Find where the given text appears and provide that cell's center as [x, y] coordinate. 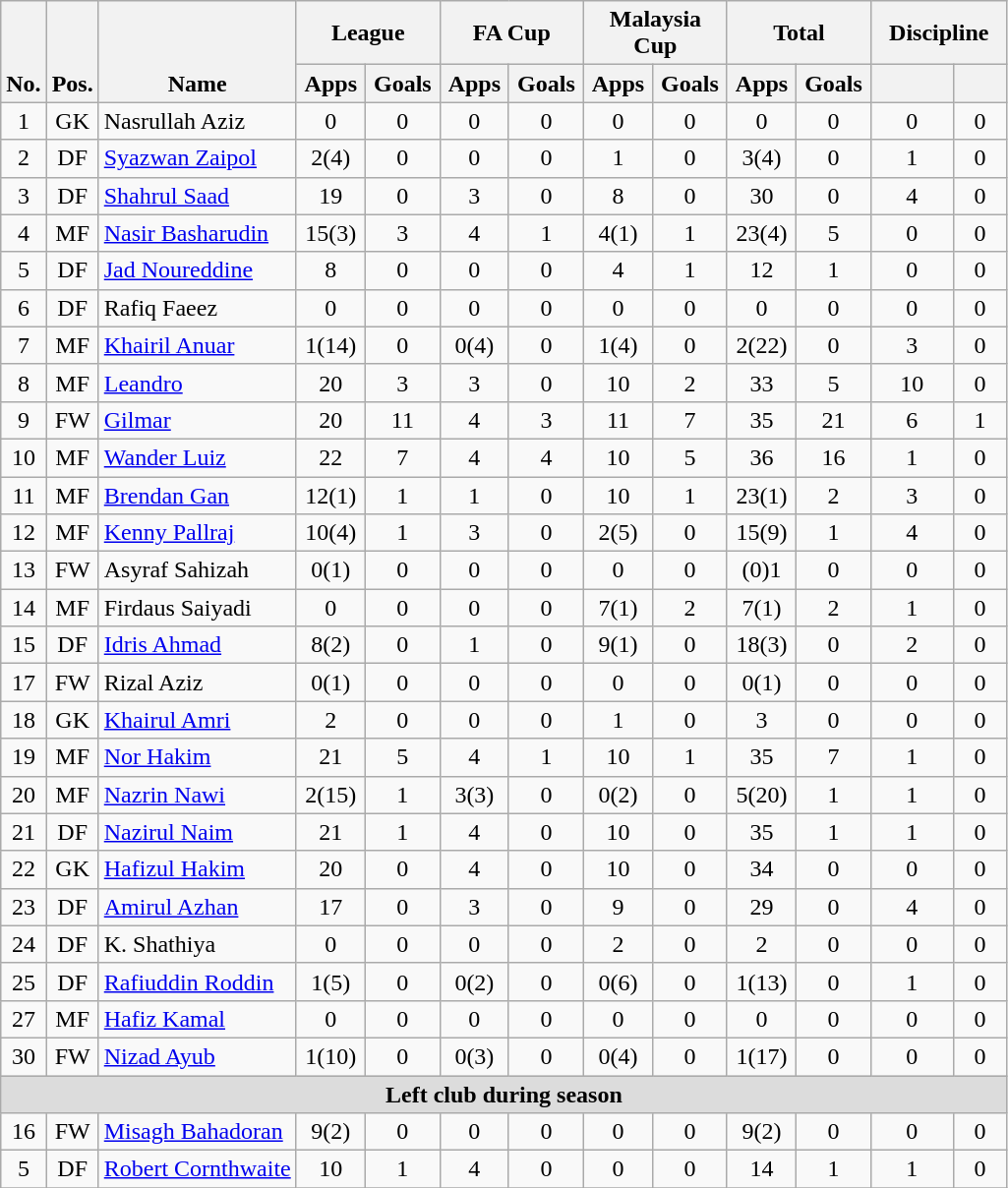
Rafiuddin Roddin [197, 981]
1(14) [330, 345]
23(1) [761, 495]
15(9) [761, 533]
Wander Luiz [197, 457]
Amirul Azhan [197, 907]
Asyraf Sahizah [197, 570]
25 [24, 981]
13 [24, 570]
Discipline [938, 33]
2(15) [330, 795]
Name [197, 51]
Shahrul Saad [197, 196]
Rafiq Faeez [197, 308]
2(22) [761, 345]
27 [24, 1019]
Hafizul Hakim [197, 869]
Gilmar [197, 420]
Firdaus Saiyadi [197, 608]
Khairul Amri [197, 720]
Kenny Pallraj [197, 533]
Nasir Basharudin [197, 233]
League [368, 33]
34 [761, 869]
Malaysia Cup [655, 33]
18(3) [761, 645]
Pos. [73, 51]
33 [761, 383]
1(17) [761, 1056]
Leandro [197, 383]
3(3) [474, 795]
K. Shathiya [197, 944]
0(3) [474, 1056]
Khairil Anuar [197, 345]
23 [24, 907]
29 [761, 907]
4(1) [618, 233]
2(5) [618, 533]
18 [24, 720]
0(6) [618, 981]
10(4) [330, 533]
5(20) [761, 795]
No. [24, 51]
24 [24, 944]
36 [761, 457]
Robert Cornthwaite [197, 1169]
Nor Hakim [197, 757]
Nazirul Naim [197, 832]
1(13) [761, 981]
Rizal Aziz [197, 683]
Nasrullah Aziz [197, 121]
9(1) [618, 645]
2(4) [330, 158]
Idris Ahmad [197, 645]
1(10) [330, 1056]
Nizad Ayub [197, 1056]
Brendan Gan [197, 495]
Jad Noureddine [197, 270]
23(4) [761, 233]
1(4) [618, 345]
Misagh Bahadoran [197, 1132]
8(2) [330, 645]
FA Cup [511, 33]
Nazrin Nawi [197, 795]
12(1) [330, 495]
Hafiz Kamal [197, 1019]
3(4) [761, 158]
1(5) [330, 981]
Left club during season [504, 1095]
Syazwan Zaipol [197, 158]
Total [799, 33]
15(3) [330, 233]
(0)1 [761, 570]
15 [24, 645]
